Locate the cell with the specified text and output its [x, y] center coordinate. 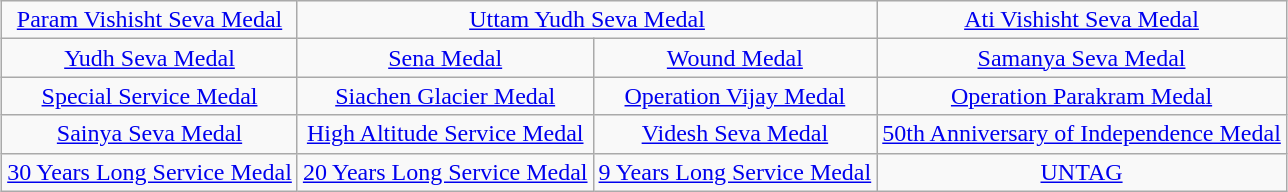
Yudh Seva Medal [150, 58]
50th Anniversary of Independence Medal [1082, 134]
Ati Vishisht Seva Medal [1082, 20]
9 Years Long Service Medal [735, 172]
Wound Medal [735, 58]
Siachen Glacier Medal [445, 96]
Sena Medal [445, 58]
UNTAG [1082, 172]
Special Service Medal [150, 96]
Videsh Seva Medal [735, 134]
High Altitude Service Medal [445, 134]
Sainya Seva Medal [150, 134]
Uttam Yudh Seva Medal [586, 20]
Operation Vijay Medal [735, 96]
Param Vishisht Seva Medal [150, 20]
30 Years Long Service Medal [150, 172]
Operation Parakram Medal [1082, 96]
20 Years Long Service Medal [445, 172]
Samanya Seva Medal [1082, 58]
